Locate the cell with the specified text and output its [X, Y] center coordinate. 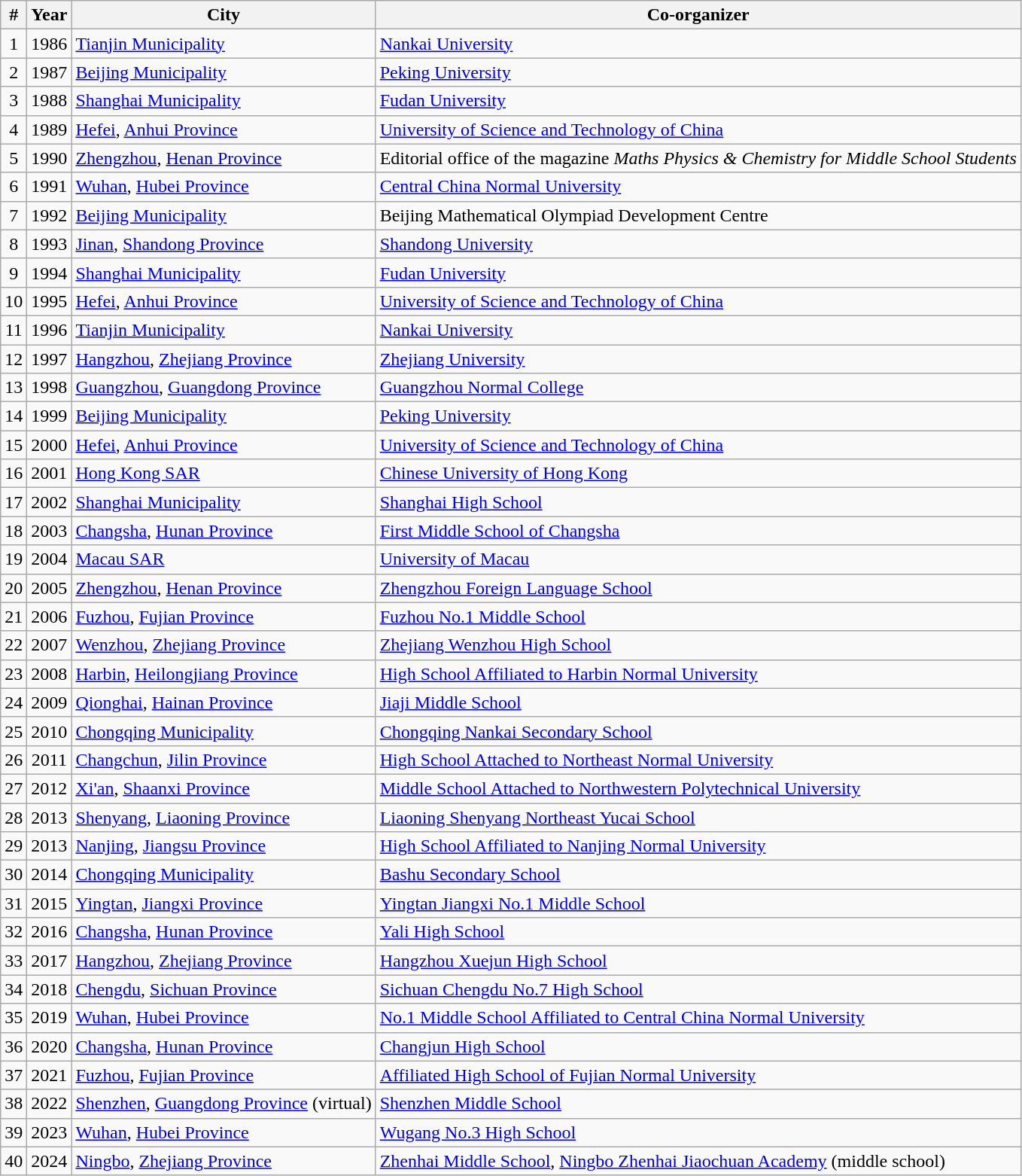
1987 [50, 72]
2006 [50, 617]
Zhejiang Wenzhou High School [698, 645]
2007 [50, 645]
2017 [50, 961]
Editorial office of the magazine Maths Physics & Chemistry for Middle School Students [698, 158]
2002 [50, 502]
City [224, 15]
27 [14, 788]
20 [14, 588]
32 [14, 932]
1992 [50, 215]
2011 [50, 760]
7 [14, 215]
37 [14, 1075]
Fuzhou No.1 Middle School [698, 617]
2024 [50, 1161]
No.1 Middle School Affiliated to Central China Normal University [698, 1018]
Shenzhen, Guangdong Province (virtual) [224, 1104]
1997 [50, 359]
1993 [50, 244]
38 [14, 1104]
Changchun, Jilin Province [224, 760]
1988 [50, 101]
Ningbo, Zhejiang Province [224, 1161]
2023 [50, 1132]
1990 [50, 158]
1994 [50, 273]
2001 [50, 474]
10 [14, 301]
Hangzhou Xuejun High School [698, 961]
2005 [50, 588]
1998 [50, 388]
Qionghai, Hainan Province [224, 702]
Year [50, 15]
2014 [50, 875]
Beijing Mathematical Olympiad Development Centre [698, 215]
Yingtan Jiangxi No.1 Middle School [698, 903]
18 [14, 531]
Xi'an, Shaanxi Province [224, 788]
2018 [50, 989]
Yingtan, Jiangxi Province [224, 903]
Zhengzhou Foreign Language School [698, 588]
6 [14, 187]
11 [14, 330]
Shanghai High School [698, 502]
High School Affiliated to Nanjing Normal University [698, 846]
34 [14, 989]
28 [14, 817]
25 [14, 731]
30 [14, 875]
13 [14, 388]
First Middle School of Changsha [698, 531]
2010 [50, 731]
35 [14, 1018]
Macau SAR [224, 559]
23 [14, 674]
1991 [50, 187]
2 [14, 72]
2012 [50, 788]
High School Attached to Northeast Normal University [698, 760]
2008 [50, 674]
Shenzhen Middle School [698, 1104]
29 [14, 846]
2000 [50, 445]
Jinan, Shandong Province [224, 244]
Guangzhou, Guangdong Province [224, 388]
Shandong University [698, 244]
Nanjing, Jiangsu Province [224, 846]
Chongqing Nankai Secondary School [698, 731]
39 [14, 1132]
22 [14, 645]
Wugang No.3 High School [698, 1132]
19 [14, 559]
2019 [50, 1018]
Zhenhai Middle School, Ningbo Zhenhai Jiaochuan Academy (middle school) [698, 1161]
Chinese University of Hong Kong [698, 474]
2003 [50, 531]
# [14, 15]
Guangzhou Normal College [698, 388]
21 [14, 617]
Central China Normal University [698, 187]
9 [14, 273]
Zhejiang University [698, 359]
Bashu Secondary School [698, 875]
36 [14, 1047]
Chengdu, Sichuan Province [224, 989]
1996 [50, 330]
High School Affiliated to Harbin Normal University [698, 674]
2022 [50, 1104]
2020 [50, 1047]
4 [14, 129]
33 [14, 961]
2016 [50, 932]
26 [14, 760]
2015 [50, 903]
17 [14, 502]
Affiliated High School of Fujian Normal University [698, 1075]
Middle School Attached to Northwestern Polytechnical University [698, 788]
8 [14, 244]
12 [14, 359]
1995 [50, 301]
Wenzhou, Zhejiang Province [224, 645]
3 [14, 101]
1 [14, 44]
Liaoning Shenyang Northeast Yucai School [698, 817]
14 [14, 416]
24 [14, 702]
2021 [50, 1075]
Yali High School [698, 932]
1986 [50, 44]
16 [14, 474]
1999 [50, 416]
31 [14, 903]
Shenyang, Liaoning Province [224, 817]
40 [14, 1161]
Jiaji Middle School [698, 702]
Hong Kong SAR [224, 474]
5 [14, 158]
1989 [50, 129]
2004 [50, 559]
Co-organizer [698, 15]
2009 [50, 702]
15 [14, 445]
Harbin, Heilongjiang Province [224, 674]
University of Macau [698, 559]
Changjun High School [698, 1047]
Sichuan Chengdu No.7 High School [698, 989]
